Locate the cell with the specified text and output its [X, Y] center coordinate. 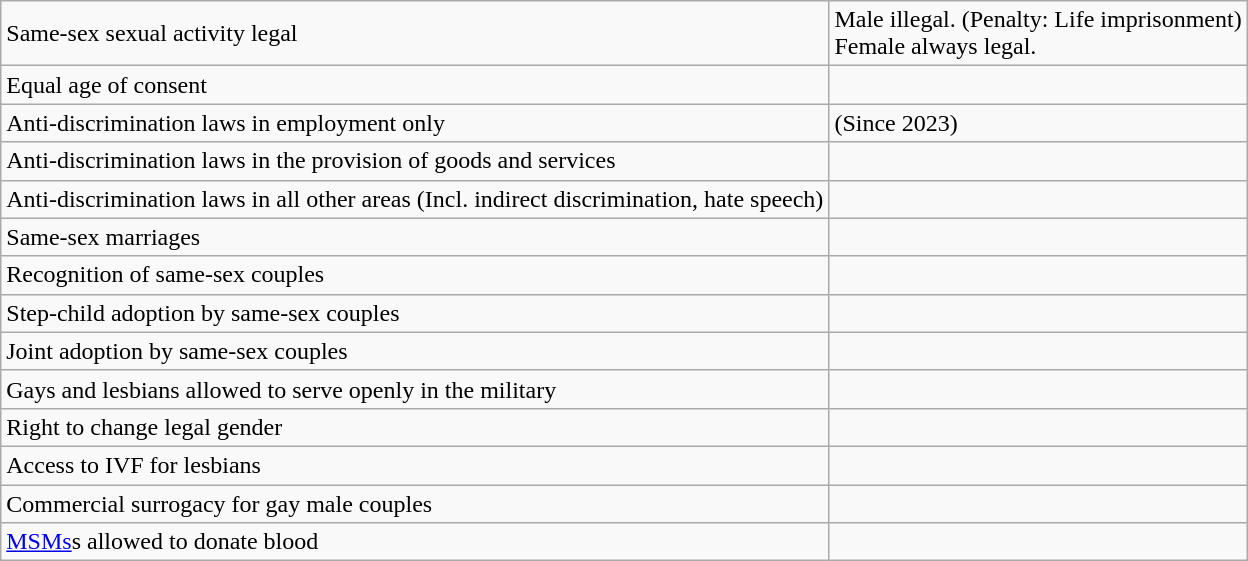
Recognition of same-sex couples [415, 275]
Anti-discrimination laws in employment only [415, 123]
Gays and lesbians allowed to serve openly in the military [415, 389]
Anti-discrimination laws in all other areas (Incl. indirect discrimination, hate speech) [415, 199]
MSMss allowed to donate blood [415, 542]
Same-sex marriages [415, 237]
Commercial surrogacy for gay male couples [415, 503]
Joint adoption by same-sex couples [415, 351]
(Since 2023) [1038, 123]
Step-child adoption by same-sex couples [415, 313]
Male illegal. (Penalty: Life imprisonment) Female always legal. [1038, 34]
Anti-discrimination laws in the provision of goods and services [415, 161]
Access to IVF for lesbians [415, 465]
Same-sex sexual activity legal [415, 34]
Right to change legal gender [415, 427]
Equal age of consent [415, 85]
